Extract the [X, Y] coordinate from the center of the cell holding the provided text.  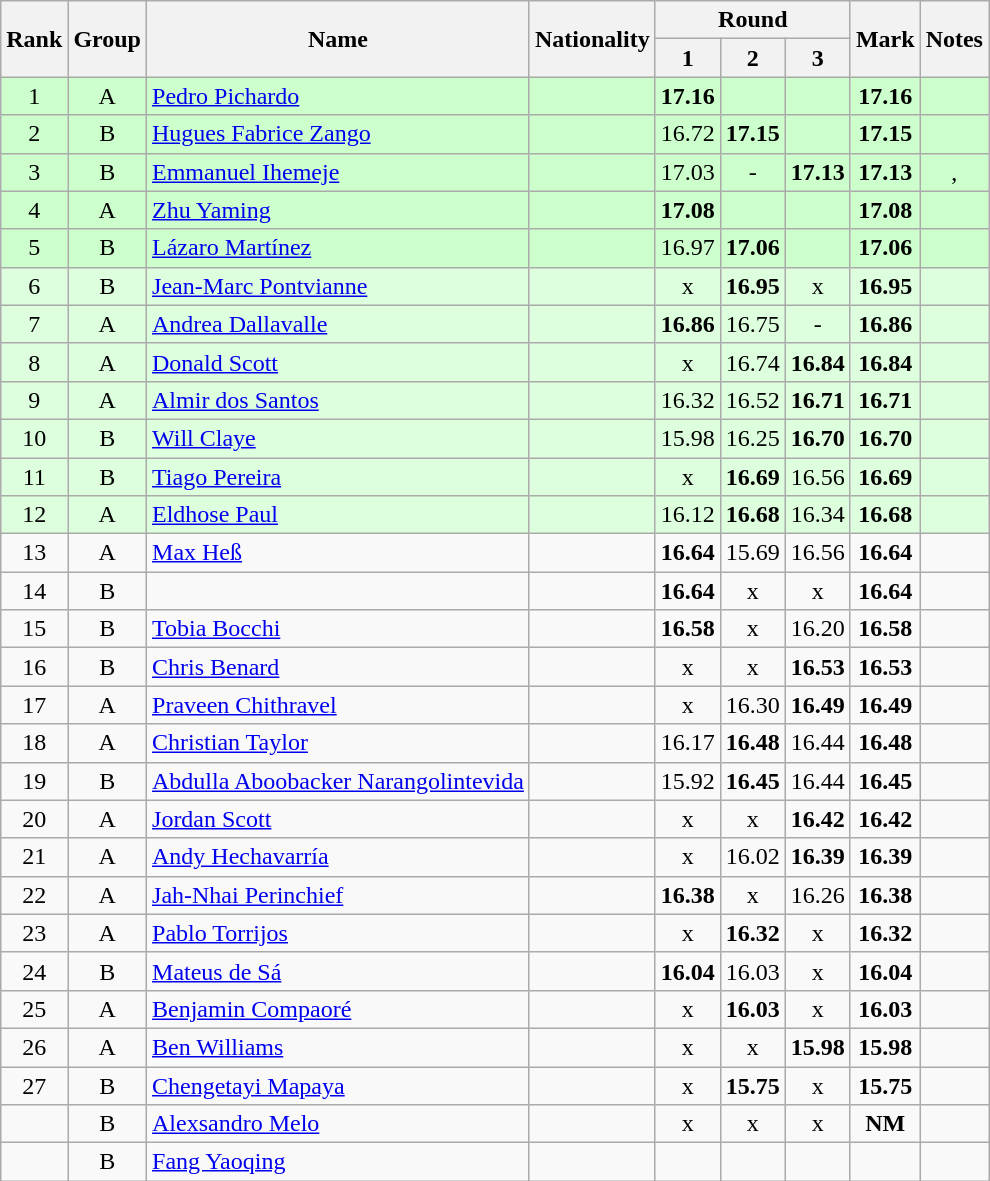
, [954, 172]
Praveen Chithravel [338, 705]
15 [34, 629]
Alexsandro Melo [338, 1124]
16 [34, 667]
14 [34, 591]
Jean-Marc Pontvianne [338, 286]
19 [34, 781]
Almir dos Santos [338, 400]
Nationality [592, 39]
Notes [954, 39]
8 [34, 362]
Zhu Yaming [338, 210]
22 [34, 895]
Christian Taylor [338, 743]
Eldhose Paul [338, 515]
7 [34, 324]
Group [108, 39]
13 [34, 553]
25 [34, 1009]
16.30 [752, 705]
16.12 [688, 515]
Benjamin Compaoré [338, 1009]
16.26 [818, 895]
27 [34, 1085]
16.02 [752, 857]
18 [34, 743]
Fang Yaoqing [338, 1162]
16.75 [752, 324]
Rank [34, 39]
Mark [885, 39]
Chris Benard [338, 667]
Name [338, 39]
Jordan Scott [338, 819]
Mateus de Sá [338, 971]
Andrea Dallavalle [338, 324]
16.52 [752, 400]
21 [34, 857]
Tobia Bocchi [338, 629]
17.03 [688, 172]
24 [34, 971]
Round [752, 20]
Max Heß [338, 553]
16.72 [688, 134]
16.34 [818, 515]
Emmanuel Ihemeje [338, 172]
Hugues Fabrice Zango [338, 134]
23 [34, 933]
16.25 [752, 438]
10 [34, 438]
Ben Williams [338, 1047]
11 [34, 477]
5 [34, 248]
Jah-Nhai Perinchief [338, 895]
Lázaro Martínez [338, 248]
16.17 [688, 743]
Donald Scott [338, 362]
16.97 [688, 248]
Abdulla Aboobacker Narangolintevida [338, 781]
NM [885, 1124]
16.74 [752, 362]
Chengetayi Mapaya [338, 1085]
Pedro Pichardo [338, 96]
Will Claye [338, 438]
16.20 [818, 629]
Pablo Torrijos [338, 933]
4 [34, 210]
20 [34, 819]
6 [34, 286]
Tiago Pereira [338, 477]
12 [34, 515]
17 [34, 705]
26 [34, 1047]
15.69 [752, 553]
15.92 [688, 781]
Andy Hechavarría [338, 857]
9 [34, 400]
